Scan for the cell matching the given text and deliver its (x, y) coordinate at center. 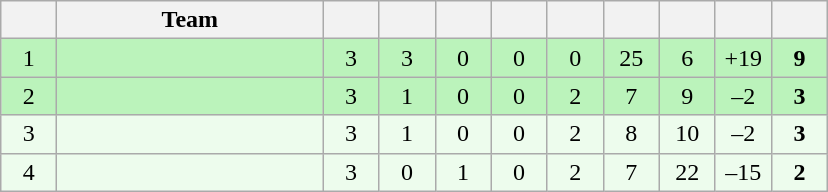
22 (687, 172)
–15 (743, 172)
+19 (743, 58)
6 (687, 58)
25 (631, 58)
4 (29, 172)
8 (631, 134)
10 (687, 134)
Team (190, 20)
